Return (x, y) of the center of cell containing provided text 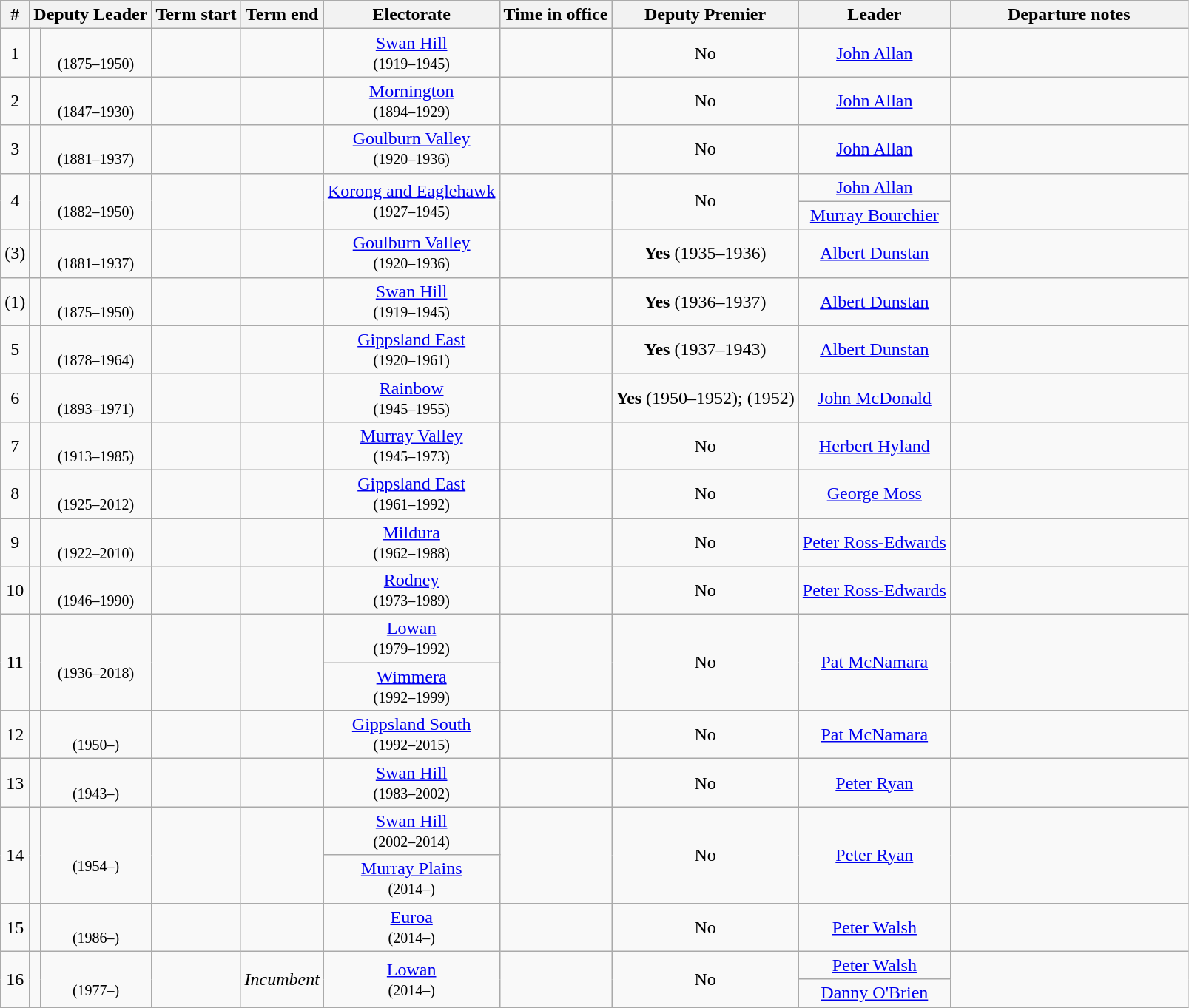
Departure notes (1068, 15)
Incumbent (282, 979)
(1943–) (95, 782)
# (15, 15)
Yes (1936–1937) (705, 302)
Leader (875, 15)
Rainbow(1945–1955) (411, 398)
7 (15, 445)
Term start (196, 15)
Mildura(1962–1988) (411, 541)
George Moss (875, 494)
(1977–) (95, 979)
10 (15, 590)
9 (15, 541)
Swan Hill(2002–2014) (411, 831)
Euroa(2014–) (411, 927)
Swan Hill(1983–2002) (411, 782)
16 (15, 979)
8 (15, 494)
Deputy Leader (90, 15)
Yes (1935–1936) (705, 253)
14 (15, 855)
6 (15, 398)
Electorate (411, 15)
John McDonald (875, 398)
Deputy Premier (705, 15)
Rodney(1973–1989) (411, 590)
Yes (1937–1943) (705, 349)
Gippsland South(1992–2015) (411, 735)
Time in office (556, 15)
Wimmera(1992–1999) (411, 686)
Gippsland East(1961–1992) (411, 494)
(1946–1990) (95, 590)
Korong and Eaglehawk(1927–1945) (411, 201)
(1925–2012) (95, 494)
(1) (15, 302)
Lowan(2014–) (411, 979)
Gippsland East(1920–1961) (411, 349)
1 (15, 53)
(3) (15, 253)
2 (15, 101)
(1936–2018) (95, 663)
(1913–1985) (95, 445)
Mornington(1894–1929) (411, 101)
Term end (282, 15)
Danny O'Brien (875, 993)
15 (15, 927)
(1950–) (95, 735)
3 (15, 149)
Murray Plains(2014–) (411, 879)
(1878–1964) (95, 349)
Lowan(1979–1992) (411, 639)
11 (15, 663)
(1882–1950) (95, 201)
5 (15, 349)
(1986–) (95, 927)
(1954–) (95, 855)
(1893–1971) (95, 398)
Murray Bourchier (875, 215)
(1922–2010) (95, 541)
Yes (1950–1952); (1952) (705, 398)
4 (15, 201)
Herbert Hyland (875, 445)
Murray Valley(1945–1973) (411, 445)
12 (15, 735)
13 (15, 782)
(1847–1930) (95, 101)
